Return [x, y] of the center of cell containing provided text 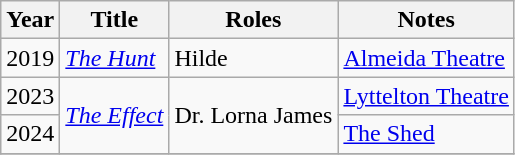
Notes [426, 20]
The Effect [114, 115]
Almeida Theatre [426, 58]
The Shed [426, 134]
2023 [30, 96]
Title [114, 20]
Year [30, 20]
The Hunt [114, 58]
Hilde [254, 58]
Dr. Lorna James [254, 115]
Lyttelton Theatre [426, 96]
2019 [30, 58]
2024 [30, 134]
Roles [254, 20]
